Find where the given text appears and provide that cell's center as (x, y) coordinate. 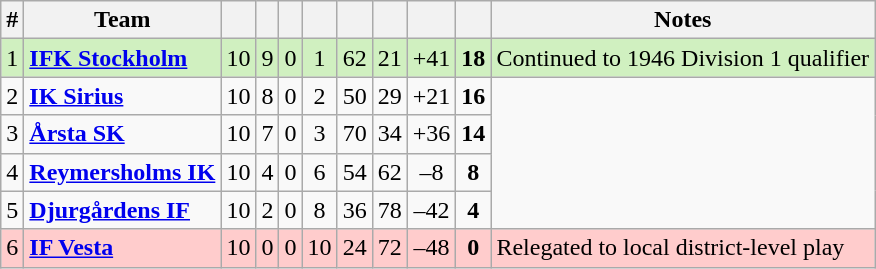
24 (354, 248)
Årsta SK (122, 134)
–42 (432, 210)
21 (390, 58)
16 (474, 96)
Relegated to local district-level play (683, 248)
14 (474, 134)
–8 (432, 172)
IK Sirius (122, 96)
70 (354, 134)
+41 (432, 58)
IF Vesta (122, 248)
Notes (683, 20)
54 (354, 172)
Continued to 1946 Division 1 qualifier (683, 58)
# (12, 20)
72 (390, 248)
34 (390, 134)
9 (268, 58)
50 (354, 96)
36 (354, 210)
Team (122, 20)
7 (268, 134)
78 (390, 210)
IFK Stockholm (122, 58)
+36 (432, 134)
29 (390, 96)
Djurgårdens IF (122, 210)
Reymersholms IK (122, 172)
+21 (432, 96)
–48 (432, 248)
18 (474, 58)
5 (12, 210)
